Locate the cell with the specified text and output its (x, y) center coordinate. 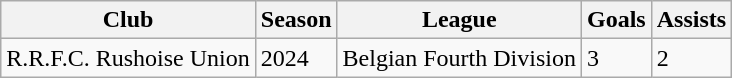
2 (691, 58)
Club (128, 20)
Season (296, 20)
3 (616, 58)
R.R.F.C. Rushoise Union (128, 58)
Belgian Fourth Division (459, 58)
League (459, 20)
Goals (616, 20)
Assists (691, 20)
2024 (296, 58)
